For the text-containing cell, return its midpoint in (x, y) coordinate format. 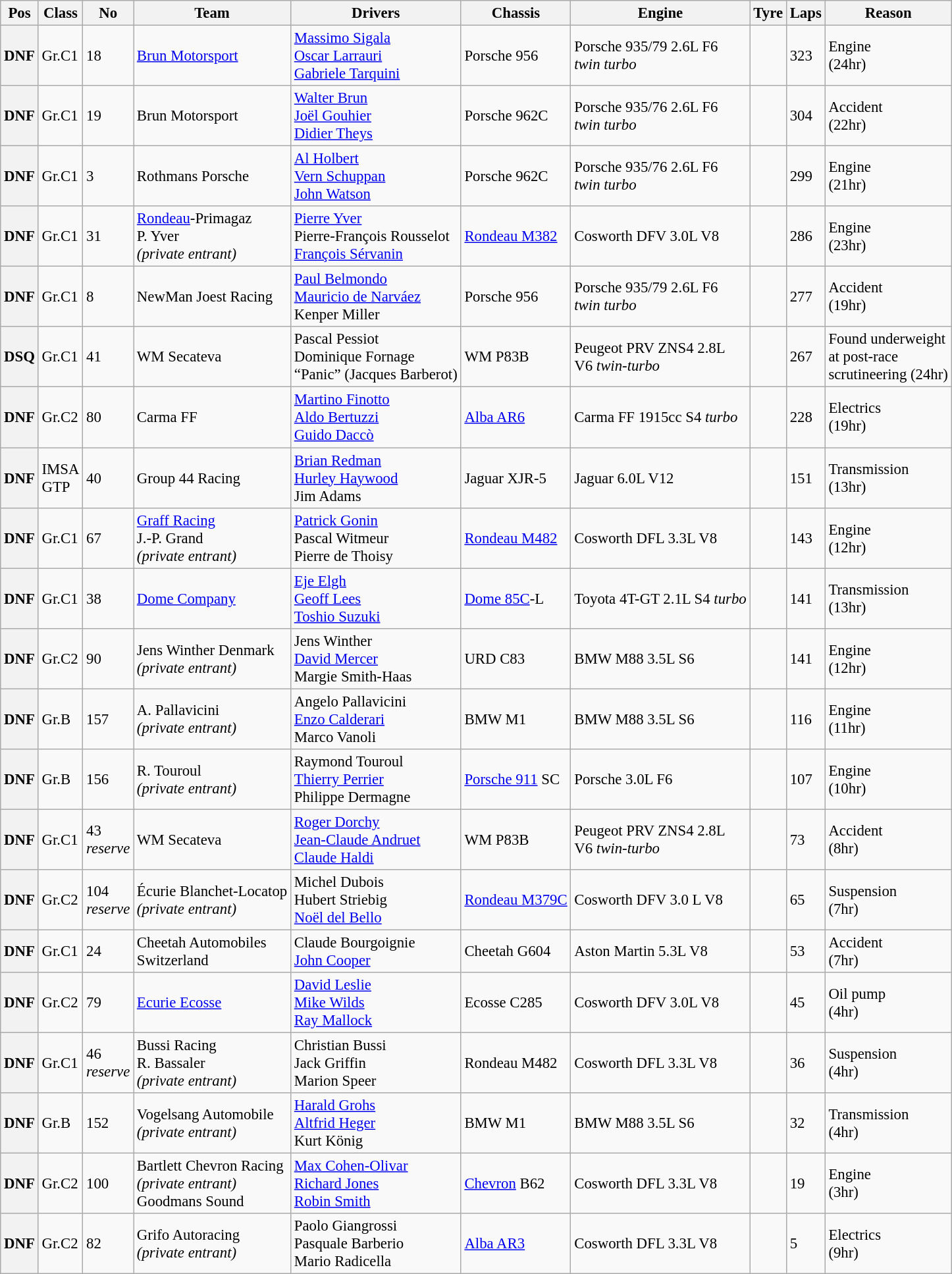
Accident(22hr) (888, 116)
Eje Elgh Geoff Lees Toshio Suzuki (377, 598)
Walter Brun Joël Gouhier Didier Theys (377, 116)
Cheetah G604 (516, 951)
Rondeau M379C (516, 900)
46reserve (108, 1063)
Engine(11hr) (888, 719)
53 (806, 951)
5 (806, 1244)
No (108, 13)
Electrics(9hr) (888, 1244)
Drivers (377, 13)
32 (806, 1123)
Michel Dubois Hubert Striebig Noël del Bello (377, 900)
DSQ (20, 357)
299 (806, 176)
31 (108, 236)
Found underweightat post-race scrutineering (24hr) (888, 357)
104reserve (108, 900)
Paul Belmondo Mauricio de Narváez Kenper Miller (377, 297)
Pierre Yver Pierre-François Rousselot François Sérvanin (377, 236)
Engine(24hr) (888, 56)
Grifo Autoracing(private entrant) (212, 1244)
Accident(8hr) (888, 839)
45 (806, 1003)
Brian Redman Hurley Haywood Jim Adams (377, 478)
Jaguar 6.0L V12 (660, 478)
Max Cohen-Olivar Richard Jones Robin Smith (377, 1184)
Electrics(19hr) (888, 417)
Porsche 3.0L F6 (660, 780)
38 (108, 598)
143 (806, 538)
Rondeau M382 (516, 236)
Suspension(4hr) (888, 1063)
Christian Bussi Jack Griffin Marion Speer (377, 1063)
Vogelsang Automobile(private entrant) (212, 1123)
79 (108, 1003)
Suspension(7hr) (888, 900)
Paolo Giangrossi Pasquale Barberio Mario Radicella (377, 1244)
267 (806, 357)
Angelo Pallavicini Enzo Calderari Marco Vanoli (377, 719)
R. Touroul(private entrant) (212, 780)
41 (108, 357)
67 (108, 538)
A. Pallavicini(private entrant) (212, 719)
Oil pump(4hr) (888, 1003)
277 (806, 297)
Carma FF 1915cc S4 turbo (660, 417)
156 (108, 780)
Graff Racing J.-P. Grand(private entrant) (212, 538)
90 (108, 658)
107 (806, 780)
18 (108, 56)
Ecosse C285 (516, 1003)
Aston Martin 5.3L V8 (660, 951)
Toyota 4T-GT 2.1L S4 turbo (660, 598)
Écurie Blanchet-Locatop(private entrant) (212, 900)
Alba AR3 (516, 1244)
Harald Grohs Altfrid Heger Kurt König (377, 1123)
Rothmans Porsche (212, 176)
304 (806, 116)
228 (806, 417)
40 (108, 478)
Engine(23hr) (888, 236)
3 (108, 176)
Dome Company (212, 598)
Claude Bourgoignie John Cooper (377, 951)
Accident(7hr) (888, 951)
Porsche 911 SC (516, 780)
Patrick Gonin Pascal Witmeur Pierre de Thoisy (377, 538)
Bartlett Chevron Racing(private entrant) Goodmans Sound (212, 1184)
Transmission(4hr) (888, 1123)
Team (212, 13)
Roger Dorchy Jean-Claude Andruet Claude Haldi (377, 839)
Cheetah Automobiles Switzerland (212, 951)
Chassis (516, 13)
Class (61, 13)
323 (806, 56)
Carma FF (212, 417)
Reason (888, 13)
100 (108, 1184)
Pascal Pessiot Dominique Fornage “Panic” (Jacques Barberot) (377, 357)
Bussi Racing R. Bassaler(private entrant) (212, 1063)
116 (806, 719)
Tyre (768, 13)
Chevron B62 (516, 1184)
Jens Winther Denmark(private entrant) (212, 658)
Rondeau-Primagaz P. Yver (private entrant) (212, 236)
286 (806, 236)
David Leslie Mike Wilds Ray Mallock (377, 1003)
73 (806, 839)
151 (806, 478)
NewMan Joest Racing (212, 297)
82 (108, 1244)
24 (108, 951)
Raymond Touroul Thierry Perrier Philippe Dermagne (377, 780)
36 (806, 1063)
157 (108, 719)
65 (806, 900)
Engine (660, 13)
IMSAGTP (61, 478)
Accident(19hr) (888, 297)
Al Holbert Vern Schuppan John Watson (377, 176)
Dome 85C-L (516, 598)
Laps (806, 13)
Ecurie Ecosse (212, 1003)
Martino Finotto Aldo Bertuzzi Guido Daccò (377, 417)
Engine(21hr) (888, 176)
Engine(10hr) (888, 780)
Pos (20, 13)
152 (108, 1123)
Massimo Sigala Oscar Larrauri Gabriele Tarquini (377, 56)
43reserve (108, 839)
Cosworth DFV 3.0 L V8 (660, 900)
8 (108, 297)
Engine(3hr) (888, 1184)
Jaguar XJR-5 (516, 478)
Jens Winther David Mercer Margie Smith-Haas (377, 658)
URD C83 (516, 658)
80 (108, 417)
Group 44 Racing (212, 478)
Alba AR6 (516, 417)
